Capture the cell that displays the provided text and extract its [X, Y] central coordinate. 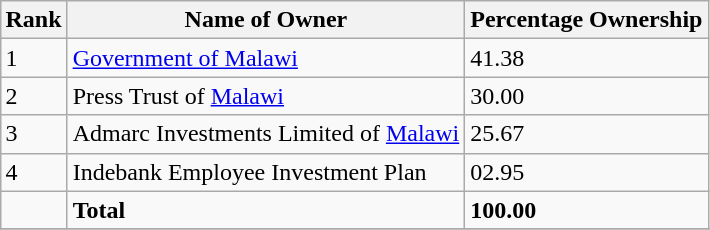
1 [34, 58]
30.00 [586, 96]
Indebank Employee Investment Plan [266, 172]
25.67 [586, 134]
Rank [34, 20]
3 [34, 134]
100.00 [586, 210]
Government of Malawi [266, 58]
Press Trust of Malawi [266, 96]
2 [34, 96]
Percentage Ownership [586, 20]
Total [266, 210]
41.38 [586, 58]
4 [34, 172]
Admarc Investments Limited of Malawi [266, 134]
02.95 [586, 172]
Name of Owner [266, 20]
